Detect which cell encompasses the target text, then output its (X, Y) center coordinate. 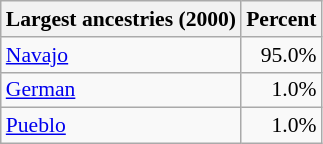
Navajo (121, 55)
95.0% (281, 55)
Percent (281, 19)
Largest ancestries (2000) (121, 19)
German (121, 90)
Pueblo (121, 126)
